Find where the given text appears and provide that cell's center as [x, y] coordinate. 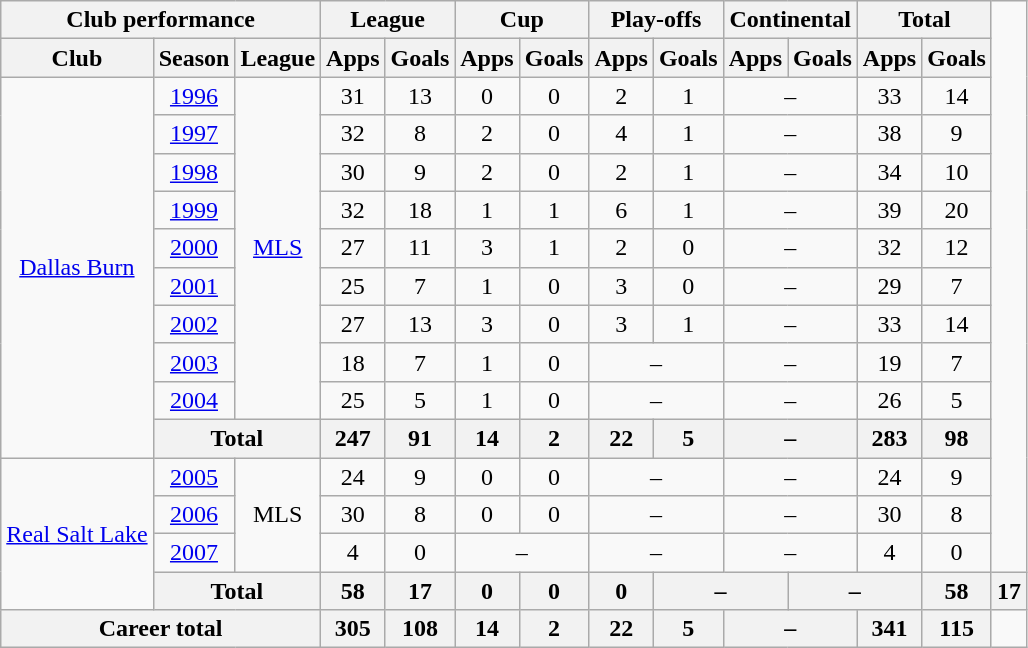
38 [889, 134]
11 [420, 248]
1996 [194, 96]
20 [957, 210]
31 [353, 96]
1998 [194, 172]
Continental [790, 20]
Dallas Burn [77, 268]
2005 [194, 477]
91 [420, 438]
2003 [194, 362]
10 [957, 172]
26 [889, 400]
98 [957, 438]
34 [889, 172]
2001 [194, 286]
2002 [194, 324]
341 [889, 629]
12 [957, 248]
247 [353, 438]
19 [889, 362]
115 [957, 629]
2000 [194, 248]
2004 [194, 400]
Real Salt Lake [77, 534]
39 [889, 210]
29 [889, 286]
1997 [194, 134]
Club [77, 58]
305 [353, 629]
108 [420, 629]
Season [194, 58]
Club performance [161, 20]
Play-offs [656, 20]
Cup [522, 20]
Career total [161, 629]
1999 [194, 210]
2006 [194, 515]
283 [889, 438]
2007 [194, 553]
6 [621, 210]
